Locate the cell with the specified text and output its (X, Y) center coordinate. 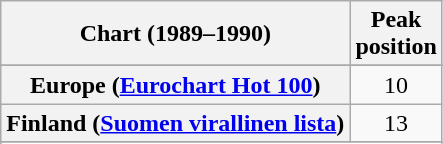
13 (396, 123)
Europe (Eurochart Hot 100) (176, 85)
10 (396, 85)
Chart (1989–1990) (176, 34)
Peakposition (396, 34)
Finland (Suomen virallinen lista) (176, 123)
